Identify which cell holds the provided text, then report its (X, Y) central coordinate. 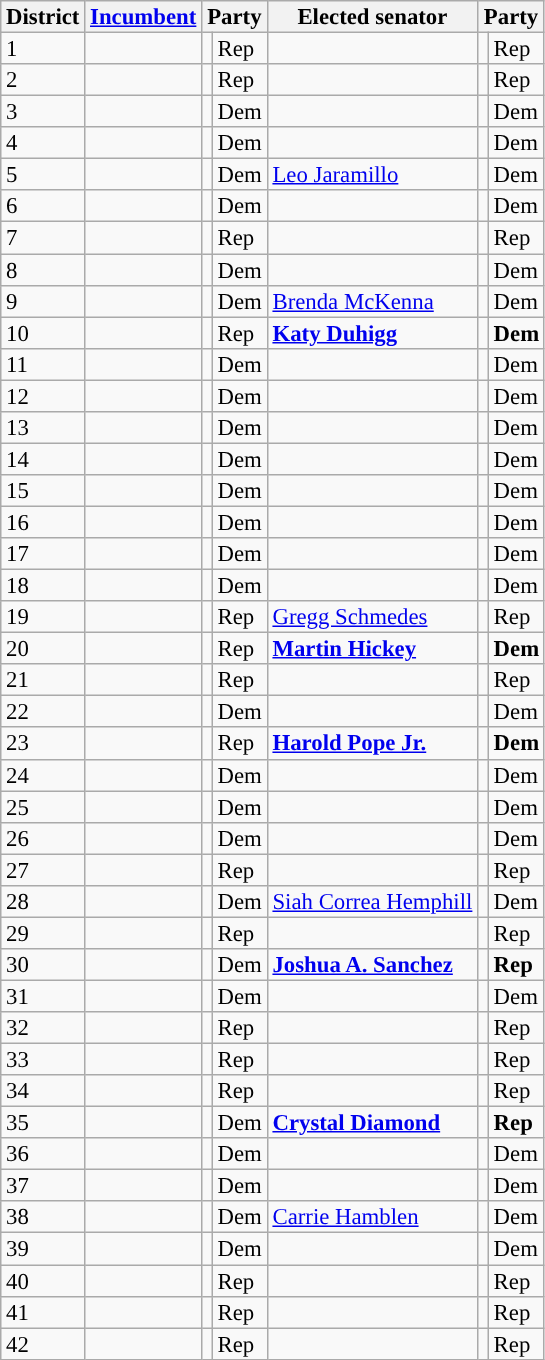
31 (43, 996)
16 (43, 522)
Joshua A. Sanchez (372, 965)
6 (43, 206)
Siah Correa Hemphill (372, 902)
1 (43, 49)
14 (43, 459)
33 (43, 1060)
Gregg Schmedes (372, 617)
District (43, 17)
3 (43, 112)
32 (43, 1028)
26 (43, 838)
2 (43, 80)
12 (43, 396)
4 (43, 143)
10 (43, 333)
11 (43, 364)
41 (43, 1312)
Harold Pope Jr. (372, 744)
Brenda McKenna (372, 301)
19 (43, 617)
30 (43, 965)
36 (43, 1154)
9 (43, 301)
17 (43, 554)
22 (43, 712)
15 (43, 491)
Incumbent (144, 17)
38 (43, 1218)
39 (43, 1249)
8 (43, 270)
Elected senator (372, 17)
35 (43, 1123)
27 (43, 870)
Katy Duhigg (372, 333)
29 (43, 933)
13 (43, 428)
37 (43, 1186)
24 (43, 775)
34 (43, 1091)
23 (43, 744)
18 (43, 586)
7 (43, 238)
Carrie Hamblen (372, 1218)
Martin Hickey (372, 649)
28 (43, 902)
Crystal Diamond (372, 1123)
25 (43, 807)
20 (43, 649)
42 (43, 1344)
40 (43, 1281)
5 (43, 175)
Leo Jaramillo (372, 175)
21 (43, 680)
